For the text-containing cell, return its midpoint in [X, Y] coordinate format. 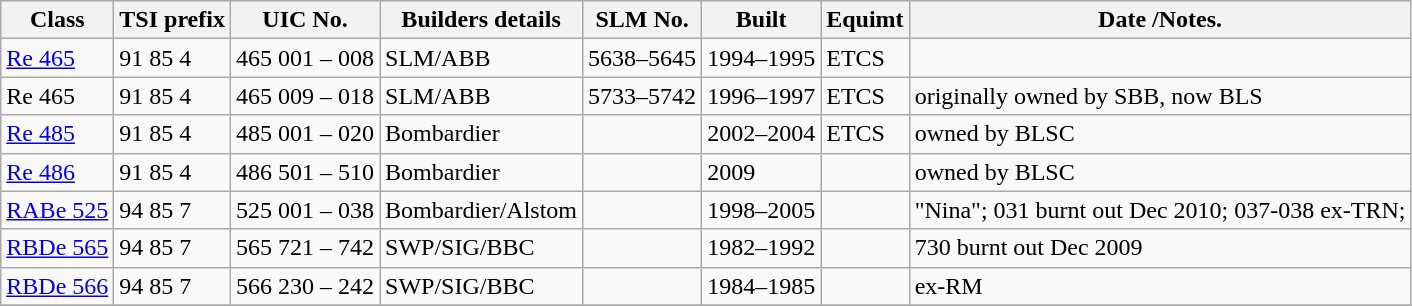
5638–5645 [642, 58]
465 001 – 008 [304, 58]
UIC No. [304, 20]
525 001 – 038 [304, 210]
730 burnt out Dec 2009 [1160, 248]
486 501 – 510 [304, 172]
Re 485 [58, 134]
565 721 – 742 [304, 248]
RABe 525 [58, 210]
1994–1995 [762, 58]
RBDe 566 [58, 286]
SLM No. [642, 20]
5733–5742 [642, 96]
TSI prefix [172, 20]
Equimt [865, 20]
2009 [762, 172]
originally owned by SBB, now BLS [1160, 96]
485 001 – 020 [304, 134]
Re 486 [58, 172]
RBDe 565 [58, 248]
Class [58, 20]
Bombardier/Alstom [482, 210]
1984–1985 [762, 286]
566 230 – 242 [304, 286]
"Nina"; 031 burnt out Dec 2010; 037-038 ex-TRN; [1160, 210]
Built [762, 20]
Date /Notes. [1160, 20]
Builders details [482, 20]
ex-RM [1160, 286]
1996–1997 [762, 96]
1982–1992 [762, 248]
1998–2005 [762, 210]
2002–2004 [762, 134]
465 009 – 018 [304, 96]
